Return the [X, Y] coordinate for the center point of the cell that contains the specified text.  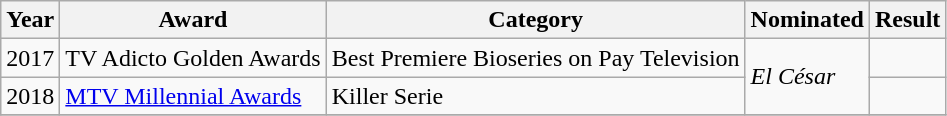
Award [193, 20]
Killer Serie [536, 96]
Category [536, 20]
Result [907, 20]
2018 [30, 96]
Year [30, 20]
MTV Millennial Awards [193, 96]
2017 [30, 58]
TV Adicto Golden Awards [193, 58]
El César [807, 77]
Best Premiere Bioseries on Pay Television [536, 58]
Nominated [807, 20]
